Provide the (X, Y) coordinate of the cell's center where the given text is located.  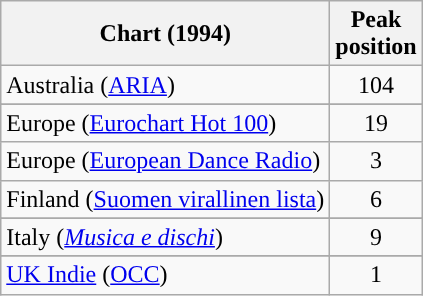
Europe (European Dance Radio) (166, 161)
Italy (Musica e dischi) (166, 237)
UK Indie (OCC) (166, 275)
Peakposition (376, 34)
6 (376, 199)
1 (376, 275)
Europe (Eurochart Hot 100) (166, 123)
9 (376, 237)
Finland (Suomen virallinen lista) (166, 199)
19 (376, 123)
Chart (1994) (166, 34)
3 (376, 161)
104 (376, 85)
Australia (ARIA) (166, 85)
